Pinpoint the cell where the given text exists, returning its [X, Y] midpoint coordinate. 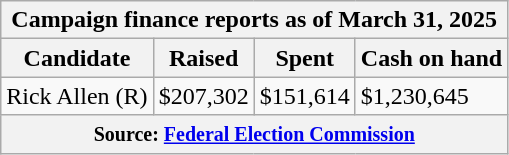
$1,230,645 [431, 96]
Raised [204, 58]
Candidate [77, 58]
Cash on hand [431, 58]
Rick Allen (R) [77, 96]
Campaign finance reports as of March 31, 2025 [254, 20]
$207,302 [204, 96]
$151,614 [304, 96]
Source: Federal Election Commission [254, 134]
Spent [304, 58]
